Capture the cell that displays the provided text and extract its [x, y] central coordinate. 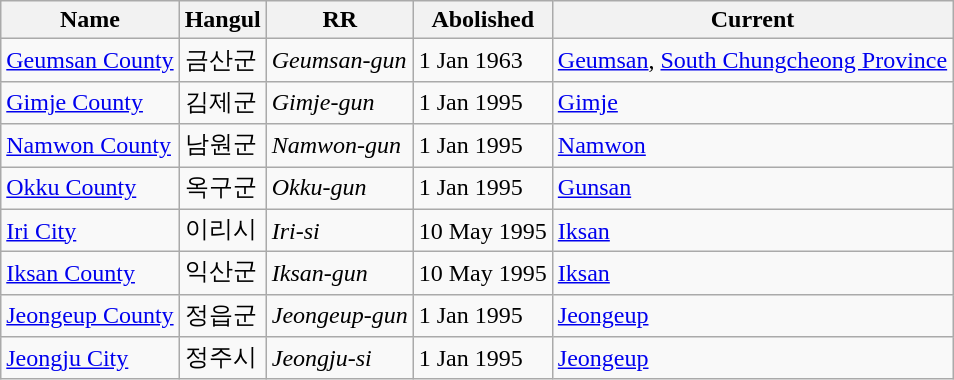
Geumsan-gun [340, 60]
Hangul [222, 20]
1 Jan 1963 [482, 60]
정읍군 [222, 316]
Iksan-gun [340, 274]
Okku County [90, 188]
Jeongeup-gun [340, 316]
Namwon [752, 146]
Iri City [90, 230]
Namwon County [90, 146]
정주시 [222, 358]
Namwon-gun [340, 146]
Gunsan [752, 188]
Geumsan, South Chungcheong Province [752, 60]
옥구군 [222, 188]
김제군 [222, 102]
Gimje-gun [340, 102]
Gimje County [90, 102]
Geumsan County [90, 60]
Iri-si [340, 230]
Abolished [482, 20]
남원군 [222, 146]
Jeongeup County [90, 316]
Jeongju City [90, 358]
익산군 [222, 274]
Iksan County [90, 274]
RR [340, 20]
금산군 [222, 60]
Gimje [752, 102]
Name [90, 20]
Current [752, 20]
Jeongju-si [340, 358]
이리시 [222, 230]
Okku-gun [340, 188]
